Provide the [x, y] coordinate of the cell's center where the given text is located.  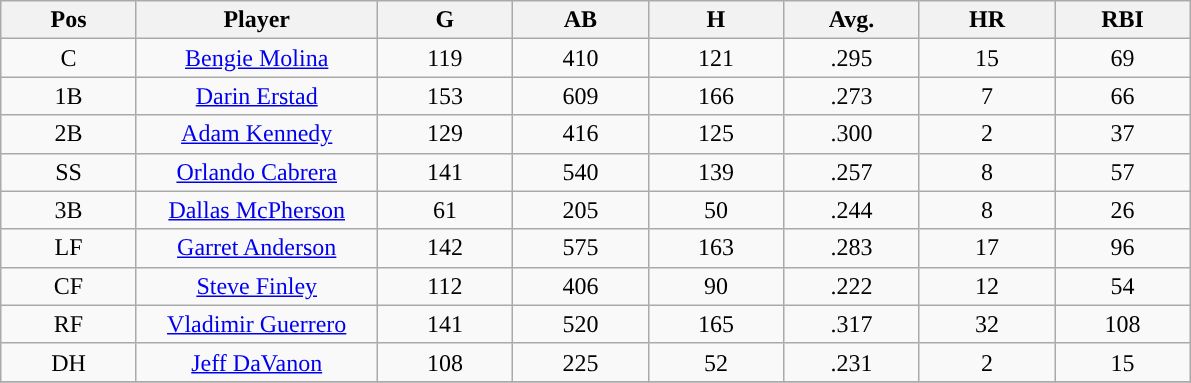
SS [69, 172]
.300 [852, 134]
.273 [852, 96]
121 [716, 58]
HR [987, 20]
.257 [852, 172]
C [69, 58]
112 [445, 286]
CF [69, 286]
.244 [852, 210]
.283 [852, 248]
125 [716, 134]
129 [445, 134]
G [445, 20]
410 [581, 58]
1B [69, 96]
52 [716, 362]
7 [987, 96]
90 [716, 286]
2B [69, 134]
57 [1123, 172]
540 [581, 172]
54 [1123, 286]
153 [445, 96]
Adam Kennedy [256, 134]
575 [581, 248]
Orlando Cabrera [256, 172]
DH [69, 362]
Avg. [852, 20]
Steve Finley [256, 286]
RBI [1123, 20]
3B [69, 210]
Player [256, 20]
H [716, 20]
12 [987, 286]
RF [69, 324]
.317 [852, 324]
406 [581, 286]
.222 [852, 286]
119 [445, 58]
17 [987, 248]
142 [445, 248]
Dallas McPherson [256, 210]
609 [581, 96]
69 [1123, 58]
139 [716, 172]
163 [716, 248]
520 [581, 324]
166 [716, 96]
.295 [852, 58]
Darin Erstad [256, 96]
416 [581, 134]
Jeff DaVanon [256, 362]
50 [716, 210]
66 [1123, 96]
AB [581, 20]
165 [716, 324]
Bengie Molina [256, 58]
LF [69, 248]
Vladimir Guerrero [256, 324]
205 [581, 210]
61 [445, 210]
26 [1123, 210]
Garret Anderson [256, 248]
Pos [69, 20]
225 [581, 362]
32 [987, 324]
37 [1123, 134]
96 [1123, 248]
.231 [852, 362]
